Locate the cell with the specified text and output its [x, y] center coordinate. 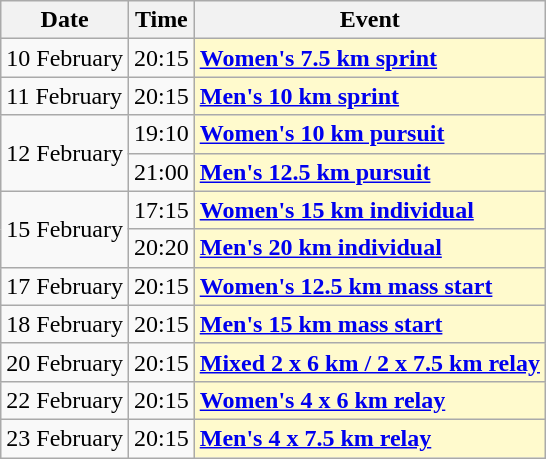
Event [370, 20]
Women's 10 km pursuit [370, 134]
12 February [65, 153]
Time [161, 20]
10 February [65, 58]
22 February [65, 400]
Date [65, 20]
Men's 15 km mass start [370, 324]
17 February [65, 286]
18 February [65, 324]
Women's 12.5 km mass start [370, 286]
19:10 [161, 134]
15 February [65, 229]
Men's 10 km sprint [370, 96]
20 February [65, 362]
21:00 [161, 172]
Men's 4 x 7.5 km relay [370, 438]
20:20 [161, 248]
11 February [65, 96]
23 February [65, 438]
Men's 12.5 km pursuit [370, 172]
Men's 20 km individual [370, 248]
Women's 4 x 6 km relay [370, 400]
Women's 7.5 km sprint [370, 58]
Mixed 2 x 6 km / 2 x 7.5 km relay [370, 362]
17:15 [161, 210]
Women's 15 km individual [370, 210]
